Pinpoint the cell where the given text exists, returning its [x, y] midpoint coordinate. 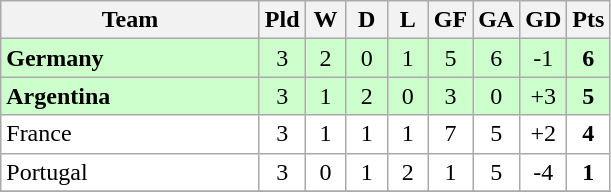
Argentina [130, 96]
D [366, 20]
GF [450, 20]
Germany [130, 58]
+3 [544, 96]
Pld [282, 20]
7 [450, 134]
Team [130, 20]
-4 [544, 172]
L [408, 20]
Portugal [130, 172]
GD [544, 20]
+2 [544, 134]
W [326, 20]
-1 [544, 58]
France [130, 134]
4 [588, 134]
GA [496, 20]
Pts [588, 20]
